Provide the [X, Y] coordinate of the cell's center where the given text is located.  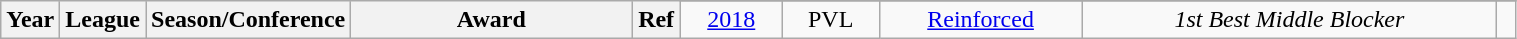
Reinforced [980, 20]
Ref [656, 20]
PVL [830, 20]
1st Best Middle Blocker [1290, 20]
Season/Conference [248, 20]
2018 [731, 20]
League [103, 20]
Award [492, 20]
Year [30, 20]
